Search for the cell housing the specified text and yield its (X, Y) center coordinate. 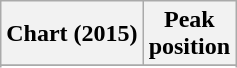
Peakposition (189, 34)
Chart (2015) (72, 34)
